Return (x, y) of the center of cell containing provided text 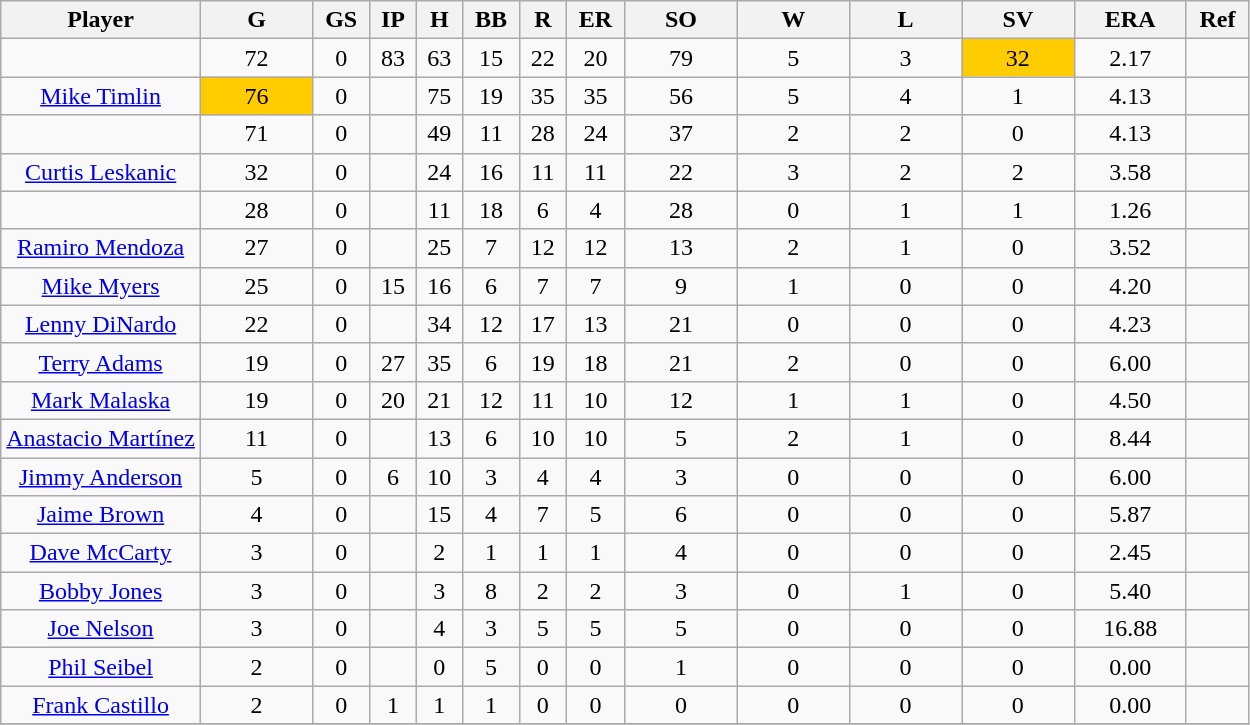
Ref (1217, 20)
G (256, 20)
56 (681, 96)
71 (256, 134)
Player (101, 20)
72 (256, 58)
Frank Castillo (101, 705)
Mark Malaska (101, 400)
H (439, 20)
Joe Nelson (101, 629)
49 (439, 134)
63 (439, 58)
Curtis Leskanic (101, 172)
Anastacio Martínez (101, 438)
8.44 (1130, 438)
Phil Seibel (101, 667)
3.58 (1130, 172)
Lenny DiNardo (101, 324)
ERA (1130, 20)
Jimmy Anderson (101, 477)
3.52 (1130, 248)
4.20 (1130, 286)
Terry Adams (101, 362)
79 (681, 58)
8 (492, 591)
1.26 (1130, 210)
Mike Myers (101, 286)
Mike Timlin (101, 96)
BB (492, 20)
Ramiro Mendoza (101, 248)
Bobby Jones (101, 591)
R (543, 20)
IP (393, 20)
9 (681, 286)
Dave McCarty (101, 553)
2.45 (1130, 553)
16.88 (1130, 629)
76 (256, 96)
Jaime Brown (101, 515)
5.40 (1130, 591)
75 (439, 96)
37 (681, 134)
4.50 (1130, 400)
83 (393, 58)
GS (342, 20)
SV (1018, 20)
34 (439, 324)
L (905, 20)
2.17 (1130, 58)
17 (543, 324)
4.23 (1130, 324)
SO (681, 20)
5.87 (1130, 515)
ER (596, 20)
W (793, 20)
